Search for the cell housing the specified text and yield its [x, y] center coordinate. 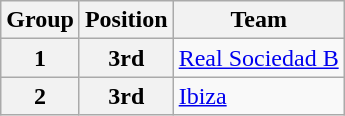
2 [40, 96]
Ibiza [258, 96]
Position [126, 20]
Real Sociedad B [258, 58]
Group [40, 20]
1 [40, 58]
Team [258, 20]
